Scan for the cell matching the given text and deliver its (x, y) coordinate at center. 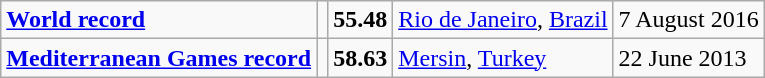
55.48 (360, 20)
58.63 (360, 58)
22 June 2013 (688, 58)
Mediterranean Games record (159, 58)
Mersin, Turkey (503, 58)
7 August 2016 (688, 20)
World record (159, 20)
Rio de Janeiro, Brazil (503, 20)
